Output the [x, y] coordinate of the center of the cell containing the given text.  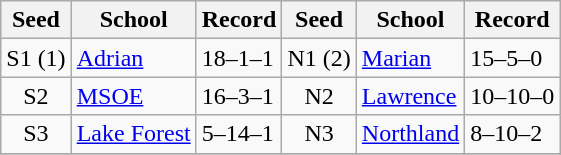
5–14–1 [239, 134]
15–5–0 [512, 58]
18–1–1 [239, 58]
N2 [319, 96]
10–10–0 [512, 96]
MSOE [134, 96]
N1 (2) [319, 58]
Lawrence [410, 96]
Adrian [134, 58]
8–10–2 [512, 134]
Marian [410, 58]
Northland [410, 134]
N3 [319, 134]
S1 (1) [36, 58]
S3 [36, 134]
16–3–1 [239, 96]
S2 [36, 96]
Lake Forest [134, 134]
